Output the (x, y) coordinate of the center of the cell containing the given text.  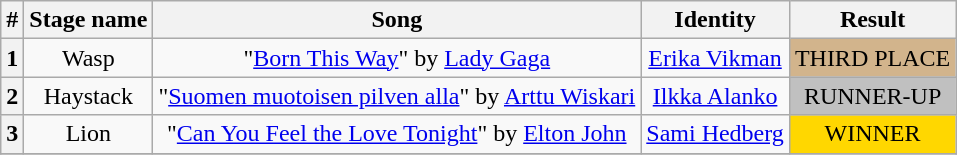
THIRD PLACE (872, 58)
Ilkka Alanko (716, 96)
# (12, 20)
Stage name (88, 20)
Lion (88, 134)
Sami Hedberg (716, 134)
2 (12, 96)
1 (12, 58)
"Born This Way" by Lady Gaga (397, 58)
Identity (716, 20)
Wasp (88, 58)
Result (872, 20)
Song (397, 20)
"Suomen muotoisen pilven alla" by Arttu Wiskari (397, 96)
"Can You Feel the Love Tonight" by Elton John (397, 134)
Haystack (88, 96)
Erika Vikman (716, 58)
3 (12, 134)
RUNNER-UP (872, 96)
WINNER (872, 134)
